Locate the cell with the specified text and output its (x, y) center coordinate. 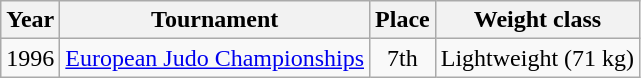
Weight class (537, 20)
1996 (30, 58)
Tournament (215, 20)
Year (30, 20)
Lightweight (71 kg) (537, 58)
Place (403, 20)
European Judo Championships (215, 58)
7th (403, 58)
